For the text-containing cell, return its midpoint in [X, Y] coordinate format. 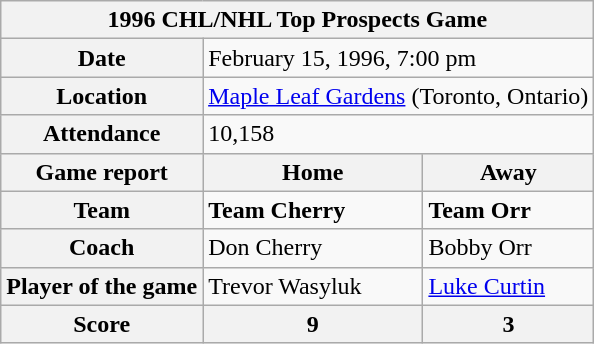
Player of the game [102, 286]
February 15, 1996, 7:00 pm [398, 58]
Trevor Wasyluk [313, 286]
1996 CHL/NHL Top Prospects Game [298, 20]
Location [102, 96]
Maple Leaf Gardens (Toronto, Ontario) [398, 96]
9 [313, 324]
Don Cherry [313, 248]
Team Orr [508, 210]
Luke Curtin [508, 286]
Attendance [102, 134]
Bobby Orr [508, 248]
10,158 [398, 134]
3 [508, 324]
Score [102, 324]
Coach [102, 248]
Game report [102, 172]
Away [508, 172]
Home [313, 172]
Team [102, 210]
Team Cherry [313, 210]
Date [102, 58]
